Return [X, Y] of the center of cell containing provided text 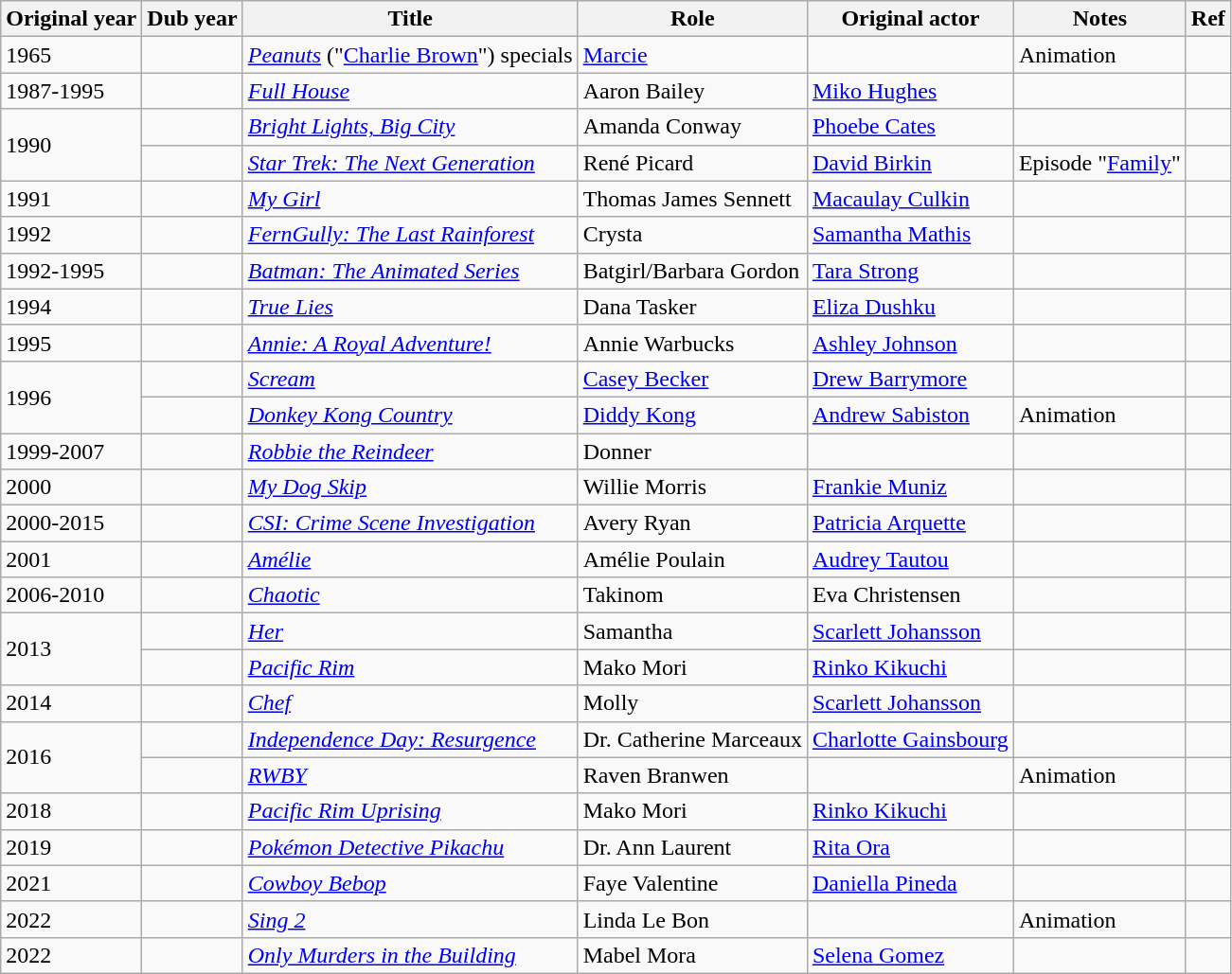
Sing 2 [410, 919]
Dana Tasker [692, 307]
Aaron Bailey [692, 91]
Takinom [692, 595]
Dub year [192, 19]
Original year [72, 19]
Rita Ora [910, 847]
Eliza Dushku [910, 307]
1992-1995 [72, 271]
Linda Le Bon [692, 919]
Diddy Kong [692, 415]
Miko Hughes [910, 91]
Raven Branwen [692, 775]
Cowboy Bebop [410, 883]
My Dog Skip [410, 487]
Chaotic [410, 595]
Amanda Conway [692, 127]
René Picard [692, 163]
Thomas James Sennett [692, 199]
1987-1995 [72, 91]
1965 [72, 55]
Amélie [410, 559]
1999-2007 [72, 452]
2018 [72, 811]
Independence Day: Resurgence [410, 739]
David Birkin [910, 163]
Molly [692, 703]
Notes [1099, 19]
2013 [72, 649]
Donner [692, 452]
Marcie [692, 55]
Andrew Sabiston [910, 415]
Avery Ryan [692, 523]
FernGully: The Last Rainforest [410, 235]
Samantha [692, 631]
Selena Gomez [910, 955]
Eva Christensen [910, 595]
True Lies [410, 307]
Macaulay Culkin [910, 199]
Pacific Rim Uprising [410, 811]
1990 [72, 145]
1996 [72, 397]
Ref [1208, 19]
2001 [72, 559]
1992 [72, 235]
Patricia Arquette [910, 523]
Full House [410, 91]
2021 [72, 883]
2000 [72, 487]
My Girl [410, 199]
Annie: A Royal Adventure! [410, 343]
Scream [410, 379]
Dr. Ann Laurent [692, 847]
Tara Strong [910, 271]
2016 [72, 757]
1994 [72, 307]
Bright Lights, Big City [410, 127]
2000-2015 [72, 523]
Chef [410, 703]
Batman: The Animated Series [410, 271]
Pokémon Detective Pikachu [410, 847]
Only Murders in the Building [410, 955]
Annie Warbucks [692, 343]
Title [410, 19]
Willie Morris [692, 487]
Charlotte Gainsbourg [910, 739]
Samantha Mathis [910, 235]
Daniella Pineda [910, 883]
1991 [72, 199]
Crysta [692, 235]
RWBY [410, 775]
Batgirl/Barbara Gordon [692, 271]
Dr. Catherine Marceaux [692, 739]
Mabel Mora [692, 955]
2006-2010 [72, 595]
Role [692, 19]
Phoebe Cates [910, 127]
Drew Barrymore [910, 379]
Her [410, 631]
Ashley Johnson [910, 343]
2014 [72, 703]
Faye Valentine [692, 883]
Episode "Family" [1099, 163]
Frankie Muniz [910, 487]
CSI: Crime Scene Investigation [410, 523]
Pacific Rim [410, 667]
Audrey Tautou [910, 559]
Casey Becker [692, 379]
Robbie the Reindeer [410, 452]
Peanuts ("Charlie Brown") specials [410, 55]
Star Trek: The Next Generation [410, 163]
Original actor [910, 19]
Donkey Kong Country [410, 415]
Amélie Poulain [692, 559]
2019 [72, 847]
1995 [72, 343]
